Identify which cell holds the provided text, then report its [x, y] central coordinate. 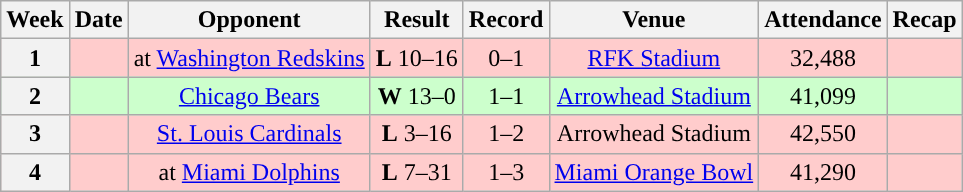
3 [35, 134]
2 [35, 96]
1 [35, 58]
Attendance [823, 20]
Chicago Bears [249, 96]
Venue [654, 20]
RFK Stadium [654, 58]
Opponent [249, 20]
41,099 [823, 96]
4 [35, 172]
32,488 [823, 58]
1–3 [506, 172]
W 13–0 [416, 96]
Record [506, 20]
L 3–16 [416, 134]
Miami Orange Bowl [654, 172]
41,290 [823, 172]
L 7–31 [416, 172]
Week [35, 20]
Date [98, 20]
L 10–16 [416, 58]
at Washington Redskins [249, 58]
Result [416, 20]
Recap [924, 20]
St. Louis Cardinals [249, 134]
1–2 [506, 134]
42,550 [823, 134]
1–1 [506, 96]
0–1 [506, 58]
at Miami Dolphins [249, 172]
